Detect which cell encompasses the target text, then output its (X, Y) center coordinate. 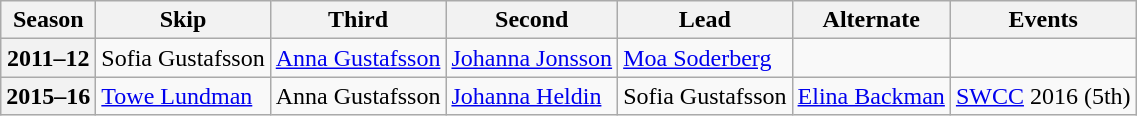
SWCC 2016 (5th) (1043, 96)
Alternate (871, 20)
Johanna Jonsson (532, 58)
Moa Soderberg (705, 58)
Elina Backman (871, 96)
2011–12 (48, 58)
Lead (705, 20)
Third (358, 20)
Events (1043, 20)
Towe Lundman (183, 96)
Johanna Heldin (532, 96)
Skip (183, 20)
Season (48, 20)
2015–16 (48, 96)
Second (532, 20)
